Search for the cell housing the specified text and yield its (X, Y) center coordinate. 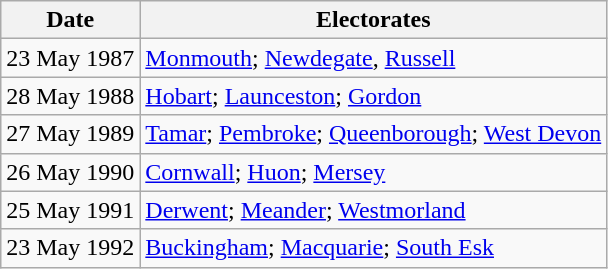
Derwent; Meander; Westmorland (374, 210)
28 May 1988 (70, 96)
27 May 1989 (70, 134)
23 May 1992 (70, 248)
26 May 1990 (70, 172)
Date (70, 20)
Cornwall; Huon; Mersey (374, 172)
23 May 1987 (70, 58)
Electorates (374, 20)
Monmouth; Newdegate, Russell (374, 58)
Tamar; Pembroke; Queenborough; West Devon (374, 134)
Buckingham; Macquarie; South Esk (374, 248)
25 May 1991 (70, 210)
Hobart; Launceston; Gordon (374, 96)
